Return the (X, Y) coordinate for the center point of the cell that contains the specified text.  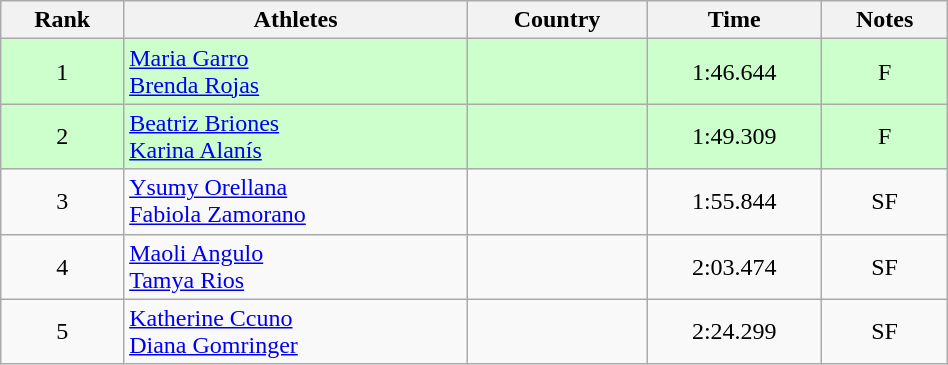
1 (62, 72)
2 (62, 136)
Rank (62, 20)
Maoli AnguloTamya Rios (296, 266)
Notes (884, 20)
1:49.309 (734, 136)
1:46.644 (734, 72)
Beatriz BrionesKarina Alanís (296, 136)
2:03.474 (734, 266)
Maria GarroBrenda Rojas (296, 72)
5 (62, 332)
3 (62, 202)
4 (62, 266)
2:24.299 (734, 332)
Country (556, 20)
Time (734, 20)
1:55.844 (734, 202)
Katherine CcunoDiana Gomringer (296, 332)
Athletes (296, 20)
Ysumy OrellanaFabiola Zamorano (296, 202)
